Find where the given text appears and provide that cell's center as [x, y] coordinate. 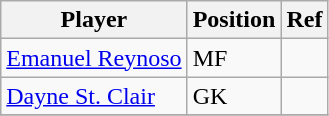
Ref [304, 20]
Player [94, 20]
Position [234, 20]
Dayne St. Clair [94, 96]
Emanuel Reynoso [94, 58]
MF [234, 58]
GK [234, 96]
